Output the [x, y] coordinate of the center of the cell containing the given text.  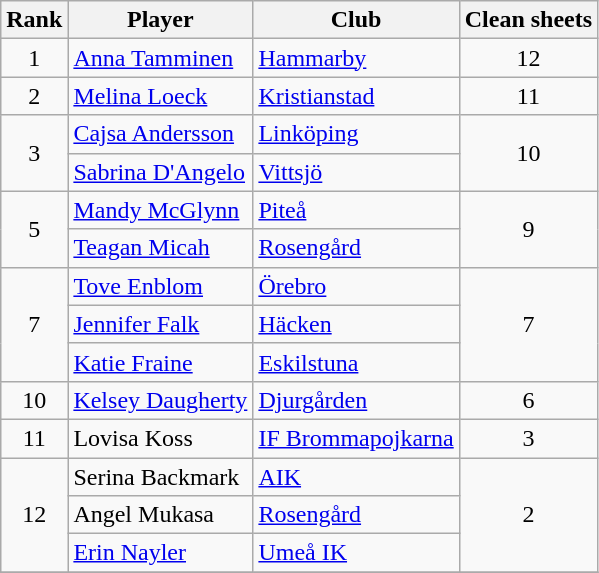
5 [34, 229]
Umeå IK [356, 553]
Clean sheets [528, 20]
Anna Tamminen [160, 58]
Katie Fraine [160, 362]
Lovisa Koss [160, 438]
Häcken [356, 324]
Linköping [356, 134]
9 [528, 229]
1 [34, 58]
Kristianstad [356, 96]
Vittsjö [356, 172]
Eskilstuna [356, 362]
Serina Backmark [160, 477]
Örebro [356, 286]
Teagan Micah [160, 248]
Cajsa Andersson [160, 134]
Sabrina D'Angelo [160, 172]
Erin Nayler [160, 553]
Angel Mukasa [160, 515]
6 [528, 400]
IF Brommapojkarna [356, 438]
Tove Enblom [160, 286]
Club [356, 20]
AIK [356, 477]
Kelsey Daugherty [160, 400]
Rank [34, 20]
Player [160, 20]
Piteå [356, 210]
Djurgården [356, 400]
Melina Loeck [160, 96]
Mandy McGlynn [160, 210]
Jennifer Falk [160, 324]
Hammarby [356, 58]
